Capture the cell that displays the provided text and extract its [X, Y] central coordinate. 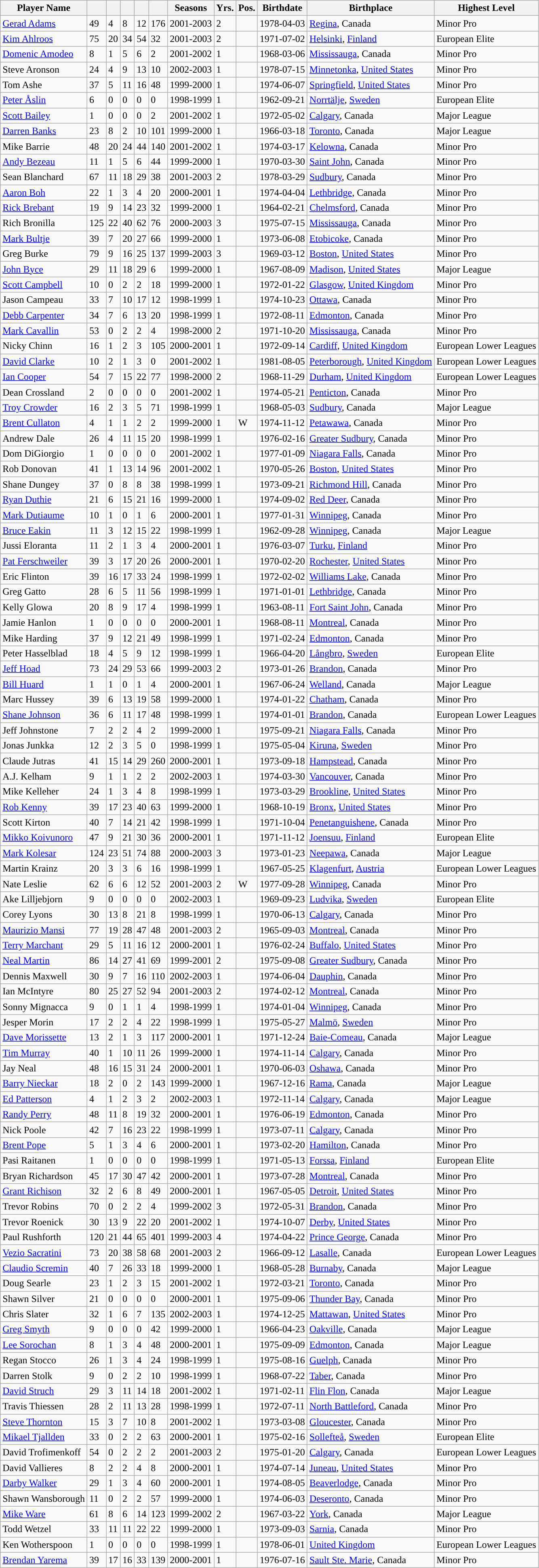
Marc Hussey [44, 700]
Forssa, Finland [371, 1160]
Joensuu, Finland [371, 838]
Sollefteå, Sweden [371, 1437]
Oakville, Canada [371, 1329]
1974-01-04 [282, 1007]
1977-01-31 [282, 515]
76 [158, 223]
67 [96, 177]
Fort Saint John, Canada [371, 607]
1973-09-18 [282, 761]
1968-03-06 [282, 54]
Ian McIntyre [44, 992]
Rama, Canada [371, 1084]
Nicky Chinn [44, 346]
1968-08-11 [282, 623]
Brent Pope [44, 1145]
Petawawa, Canada [371, 423]
Guelph, Canada [371, 1360]
124 [96, 853]
Brent Cullaton [44, 423]
Andy Bezeau [44, 161]
Shawn Wansborough [44, 1499]
1966-04-23 [282, 1329]
1972-01-22 [282, 285]
United Kingdom [371, 1545]
1966-09-12 [282, 1253]
139 [158, 1560]
Bronx, United States [371, 807]
Prince George, Canada [371, 1237]
Hampstead, Canada [371, 761]
Andrew Dale [44, 438]
1972-05-31 [282, 1207]
1975-05-04 [282, 746]
1962-09-21 [282, 100]
1974-03-30 [282, 776]
Ian Cooper [44, 377]
71 [158, 407]
1973-01-23 [282, 853]
Pasi Raitanen [44, 1160]
Bryan Richardson [44, 1176]
Steve Thornton [44, 1421]
1966-03-18 [282, 131]
Sault Ste. Marie, Canada [371, 1560]
1971-05-13 [282, 1160]
Ryan Duthie [44, 500]
Jamie Hanlon [44, 623]
1972-09-14 [282, 346]
Jonas Junkka [44, 746]
1968-10-19 [282, 807]
Kelowna, Canada [371, 146]
Nick Poole [44, 1130]
1973-09-21 [282, 484]
Derby, United States [371, 1222]
96 [158, 469]
Deseronto, Canada [371, 1499]
Greg Smyth [44, 1329]
1967-12-16 [282, 1084]
Nate Leslie [44, 884]
1974-07-14 [282, 1468]
1974-03-17 [282, 146]
Sean Blanchard [44, 177]
1976-02-24 [282, 945]
1968-07-22 [282, 1375]
Sarnia, Canada [371, 1529]
Lasalle, Canada [371, 1253]
Långbro, Sweden [371, 653]
Grant Richison [44, 1191]
1972-02-02 [282, 576]
1967-06-24 [282, 684]
Dean Crossland [44, 392]
Jussi Eloranta [44, 546]
1971-10-20 [282, 331]
101 [158, 131]
1973-03-29 [282, 792]
Highest Level [486, 8]
140 [158, 146]
Mike Harding [44, 638]
1971-01-01 [282, 592]
Ed Patterson [44, 1099]
Claudio Scremin [44, 1268]
1968-05-28 [282, 1268]
1967-05-05 [282, 1191]
Maurizio Mansi [44, 930]
Ken Wotherspoon [44, 1545]
Barry Nieckar [44, 1084]
David Clarke [44, 361]
1972-05-02 [282, 115]
Troy Crowder [44, 407]
1971-12-24 [282, 1038]
1962-09-28 [282, 530]
1970-05-26 [282, 469]
Thunder Bay, Canada [371, 1299]
Taber, Canada [371, 1375]
68 [158, 1253]
Rob Donovan [44, 469]
94 [158, 992]
Welland, Canada [371, 684]
Mike Barrie [44, 146]
1974-04-22 [282, 1237]
Bill Huard [44, 684]
56 [158, 592]
Darby Walker [44, 1483]
1975-07-15 [282, 223]
1971-10-04 [282, 822]
1967-08-09 [282, 269]
1976-06-19 [282, 1114]
Peter Åslin [44, 100]
Malmö, Sweden [371, 1022]
Jason Campeau [44, 300]
1974-05-21 [282, 392]
Rochester, United States [371, 561]
Aaron Boh [44, 193]
Glasgow, United Kingdom [371, 285]
1975-09-09 [282, 1345]
Mike Ware [44, 1514]
Claude Jutras [44, 761]
31 [141, 1068]
Chris Slater [44, 1314]
Klagenfurt, Austria [371, 868]
Williams Lake, Canada [371, 576]
117 [158, 1038]
David Trofimenkoff [44, 1453]
1973-01-26 [282, 669]
61 [96, 1514]
Mikael Tjallden [44, 1437]
Minnetonka, United States [371, 69]
Greg Burke [44, 254]
45 [96, 1176]
60 [158, 1483]
1975-09-08 [282, 961]
Rob Kenny [44, 807]
North Battleford, Canada [371, 1406]
143 [158, 1084]
Scott Kirton [44, 822]
Jeff Hoad [44, 669]
Neepawa, Canada [371, 853]
Tom Ashe [44, 85]
1976-03-07 [282, 546]
Regina, Canada [371, 23]
1975-01-20 [282, 1453]
Rick Brebant [44, 208]
Baie-Comeau, Canada [371, 1038]
Cardiff, United Kingdom [371, 346]
Paul Rushforth [44, 1237]
Mark Bultje [44, 239]
1974-11-12 [282, 423]
1978-07-15 [282, 69]
70 [96, 1207]
1975-02-16 [282, 1437]
Regan Stocco [44, 1360]
1974-06-07 [282, 85]
Peterborough, United Kingdom [371, 361]
Tim Murray [44, 1053]
1964-02-21 [282, 208]
Norrtälje, Sweden [371, 100]
Gerad Adams [44, 23]
Darren Stolk [44, 1375]
Pat Ferschweiler [44, 561]
74 [141, 853]
Rich Bronilla [44, 223]
Saint John, Canada [371, 161]
135 [158, 1314]
120 [96, 1237]
401 [158, 1237]
1973-03-08 [282, 1421]
1972-11-14 [282, 1099]
Shane Dungey [44, 484]
69 [158, 961]
Ake Lilljebjorn [44, 899]
1981-08-05 [282, 361]
Juneau, United States [371, 1468]
Ludvika, Sweden [371, 899]
Shawn Silver [44, 1299]
1971-07-02 [282, 39]
1970-03-30 [282, 161]
Dom DiGiorgio [44, 454]
1973-06-08 [282, 239]
1972-03-21 [282, 1283]
Yrs. [225, 8]
Madison, United States [371, 269]
1970-02-20 [282, 561]
Trevor Robins [44, 1207]
1970-06-13 [282, 914]
Scott Campbell [44, 285]
Doug Searle [44, 1283]
Flin Flon, Canada [371, 1391]
1968-11-29 [282, 377]
260 [158, 761]
1973-09-03 [282, 1529]
1974-04-04 [282, 193]
Hamilton, Canada [371, 1145]
Darren Banks [44, 131]
1976-02-16 [282, 438]
Detroit, United States [371, 1191]
Domenic Amodeo [44, 54]
Vezio Sacratini [44, 1253]
1974-06-03 [282, 1499]
Kim Ahlroos [44, 39]
1967-03-22 [282, 1514]
Jeff Johnstone [44, 730]
1974-11-14 [282, 1053]
Player Name [44, 8]
80 [96, 992]
57 [158, 1499]
Beaverlodge, Canada [371, 1483]
1975-08-16 [282, 1360]
Todd Wetzel [44, 1529]
1972-07-11 [282, 1406]
Red Deer, Canada [371, 500]
Steve Aronson [44, 69]
Mattawan, United States [371, 1314]
Mark Dutiaume [44, 515]
1975-09-06 [282, 1299]
Etobicoke, Canada [371, 239]
Buffalo, United States [371, 945]
Chelmsford, Canada [371, 208]
A.J. Kelham [44, 776]
Greg Gatto [44, 592]
1978-06-01 [282, 1545]
Springfield, United States [371, 85]
Eric Flinton [44, 576]
Jay Neal [44, 1068]
Martin Krainz [44, 868]
1977-01-09 [282, 454]
Sonny Mignacca [44, 1007]
Peter Hasselblad [44, 653]
Travis Thiessen [44, 1406]
1999-2001 [191, 961]
Mikko Koivunoro [44, 838]
Kelly Glowa [44, 607]
105 [158, 346]
Brookline, United States [371, 792]
1967-05-25 [282, 868]
51 [128, 853]
1969-09-23 [282, 899]
1974-12-25 [282, 1314]
1975-09-21 [282, 730]
1975-05-27 [282, 1022]
Burnaby, Canada [371, 1268]
Jesper Morin [44, 1022]
Debb Carpenter [44, 315]
1965-09-03 [282, 930]
Oshawa, Canada [371, 1068]
1971-02-24 [282, 638]
Richmond Hill, Canada [371, 484]
Trevor Roenick [44, 1222]
Kiruna, Sweden [371, 746]
125 [96, 223]
1978-03-29 [282, 177]
1970-06-03 [282, 1068]
Terry Marchant [44, 945]
1974-09-02 [282, 500]
Helsinki, Finland [371, 39]
1976-07-16 [282, 1560]
Dauphin, Canada [371, 976]
110 [158, 976]
Mike Kelleher [44, 792]
65 [141, 1237]
1972-08-11 [282, 315]
1968-05-03 [282, 407]
1978-04-03 [282, 23]
176 [158, 23]
David Vallieres [44, 1468]
1974-02-12 [282, 992]
1969-03-12 [282, 254]
David Struch [44, 1391]
137 [158, 254]
1973-07-28 [282, 1176]
1971-02-11 [282, 1391]
1974-08-05 [282, 1483]
1974-01-22 [282, 700]
123 [158, 1514]
1971-11-12 [282, 838]
Gloucester, Canada [371, 1421]
1963-08-11 [282, 607]
Scott Bailey [44, 115]
York, Canada [371, 1514]
1966-04-20 [282, 653]
79 [96, 254]
Vancouver, Canada [371, 776]
1974-10-23 [282, 300]
Birthplace [371, 8]
Penetanguishene, Canada [371, 822]
86 [96, 961]
1974-01-01 [282, 715]
Penticton, Canada [371, 392]
Corey Lyons [44, 914]
1974-10-07 [282, 1222]
Bruce Eakin [44, 530]
Ottawa, Canada [371, 300]
1974-06-04 [282, 976]
Durham, United Kingdom [371, 377]
Pos. [246, 8]
Chatham, Canada [371, 700]
1973-02-20 [282, 1145]
Dennis Maxwell [44, 976]
Mark Cavallin [44, 331]
75 [96, 39]
Lee Sorochan [44, 1345]
John Byce [44, 269]
Neal Martin [44, 961]
1973-07-11 [282, 1130]
1977-09-28 [282, 884]
88 [158, 853]
Shane Johnson [44, 715]
Brendan Yarema [44, 1560]
Seasons [191, 8]
Mark Kolesar [44, 853]
Turku, Finland [371, 546]
Dave Morissette [44, 1038]
Birthdate [282, 8]
Randy Perry [44, 1114]
